Find where the given text appears and provide that cell's center as (X, Y) coordinate. 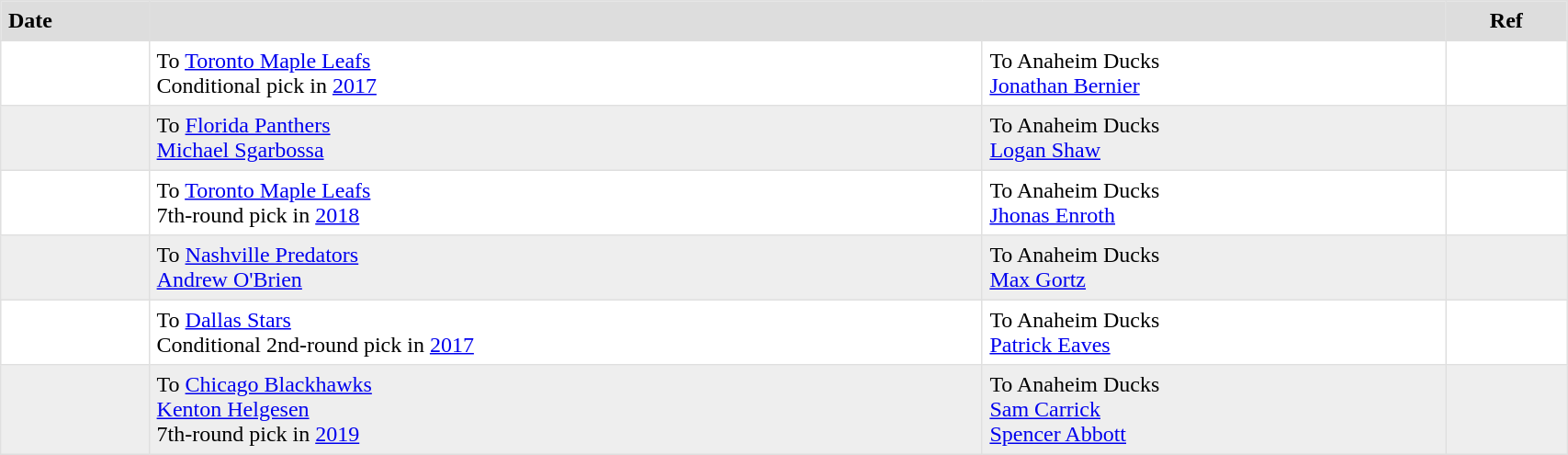
To Toronto Maple Leafs7th-round pick in 2018 (566, 202)
To Anaheim DucksSam CarrickSpencer Abbott (1214, 410)
To Chicago BlackhawksKenton Helgesen7th-round pick in 2019 (566, 410)
To Dallas StarsConditional 2nd-round pick in 2017 (566, 332)
Date (75, 21)
To Anaheim DucksMax Gortz (1214, 267)
To Toronto Maple LeafsConditional pick in 2017 (566, 73)
To Anaheim DucksJhonas Enroth (1214, 202)
Ref (1506, 21)
To Nashville PredatorsAndrew O'Brien (566, 267)
To Florida PanthersMichael Sgarbossa (566, 138)
To Anaheim DucksJonathan Bernier (1214, 73)
To Anaheim DucksLogan Shaw (1214, 138)
To Anaheim DucksPatrick Eaves (1214, 332)
